Identify which cell holds the provided text, then report its (X, Y) central coordinate. 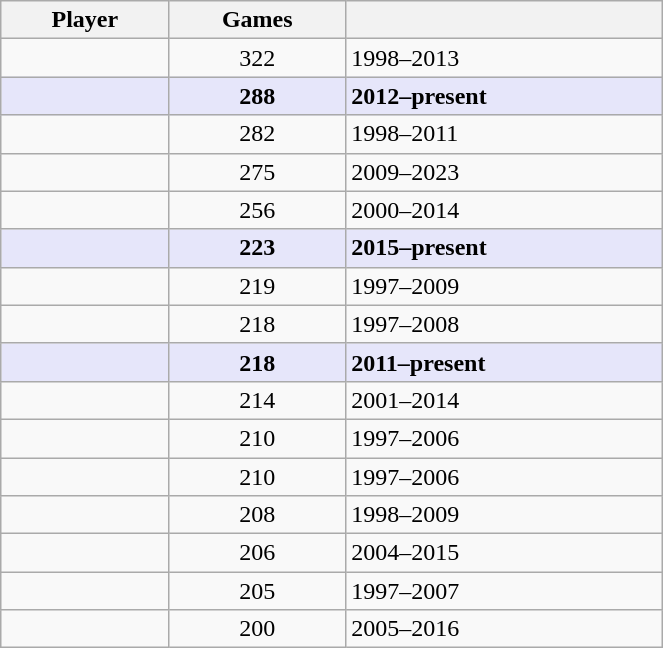
208 (258, 515)
2012–present (504, 96)
1997–2009 (504, 286)
206 (258, 553)
2015–present (504, 248)
288 (258, 96)
214 (258, 400)
205 (258, 591)
256 (258, 210)
322 (258, 58)
219 (258, 286)
Games (258, 20)
2009–2023 (504, 172)
2004–2015 (504, 553)
2005–2016 (504, 629)
1997–2008 (504, 324)
1998–2013 (504, 58)
2000–2014 (504, 210)
275 (258, 172)
282 (258, 134)
1998–2009 (504, 515)
200 (258, 629)
Player (85, 20)
1997–2007 (504, 591)
2011–present (504, 362)
1998–2011 (504, 134)
223 (258, 248)
2001–2014 (504, 400)
